Provide the (x, y) coordinate of the cell's center where the given text is located.  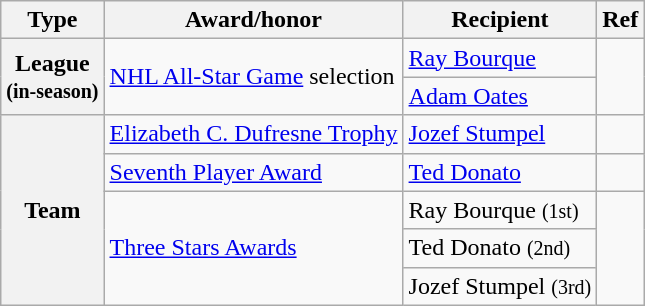
Ted Donato (2nd) (500, 248)
Seventh Player Award (254, 172)
Jozef Stumpel (3rd) (500, 286)
Jozef Stumpel (500, 134)
Ref (620, 20)
Type (52, 20)
Ted Donato (500, 172)
Team (52, 210)
League(in-season) (52, 77)
Adam Oates (500, 96)
Ray Bourque (500, 58)
Three Stars Awards (254, 248)
Recipient (500, 20)
Award/honor (254, 20)
Ray Bourque (1st) (500, 210)
Elizabeth C. Dufresne Trophy (254, 134)
NHL All-Star Game selection (254, 77)
